Find where the given text appears and provide that cell's center as [x, y] coordinate. 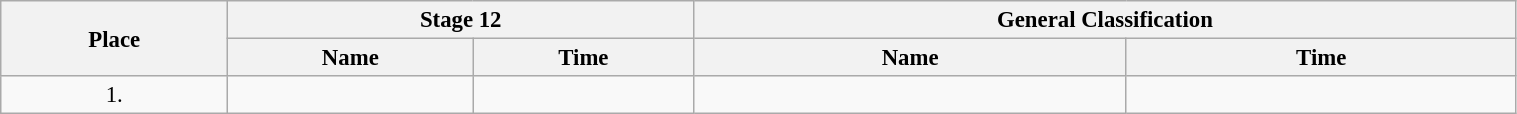
General Classification [1105, 20]
Place [114, 38]
Stage 12 [461, 20]
1. [114, 95]
